Return the [x, y] coordinate for the center point of the cell that contains the specified text.  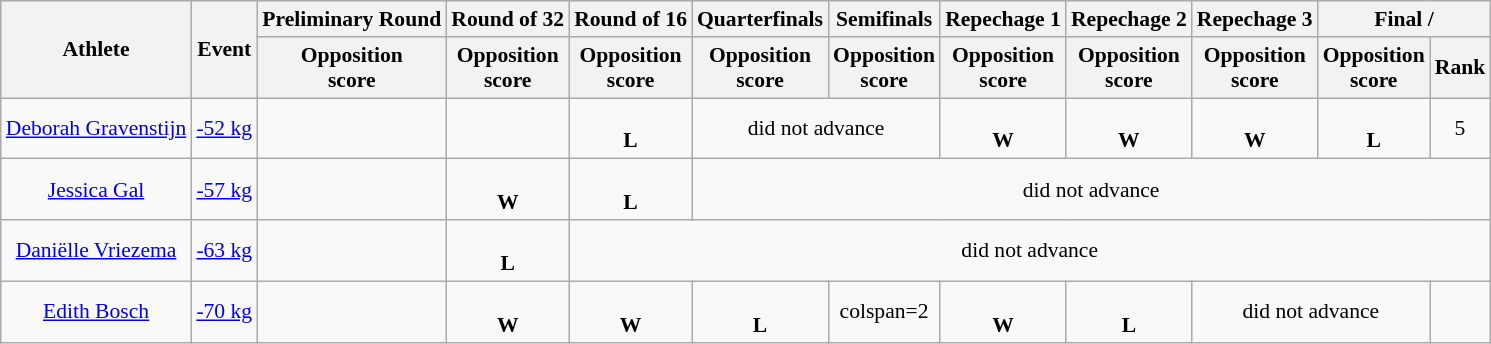
Repechage 1 [1003, 19]
Preliminary Round [352, 19]
Jessica Gal [96, 190]
-63 kg [224, 250]
Quarterfinals [760, 19]
Edith Bosch [96, 312]
-57 kg [224, 190]
-52 kg [224, 128]
Round of 16 [630, 19]
5 [1460, 128]
Rank [1460, 68]
Repechage 3 [1255, 19]
Event [224, 50]
Final / [1404, 19]
Semifinals [884, 19]
Deborah Gravenstijn [96, 128]
Repechage 2 [1129, 19]
Athlete [96, 50]
Daniëlle Vriezema [96, 250]
colspan=2 [884, 312]
-70 kg [224, 312]
Round of 32 [508, 19]
